Locate the cell with the specified text and output its (x, y) center coordinate. 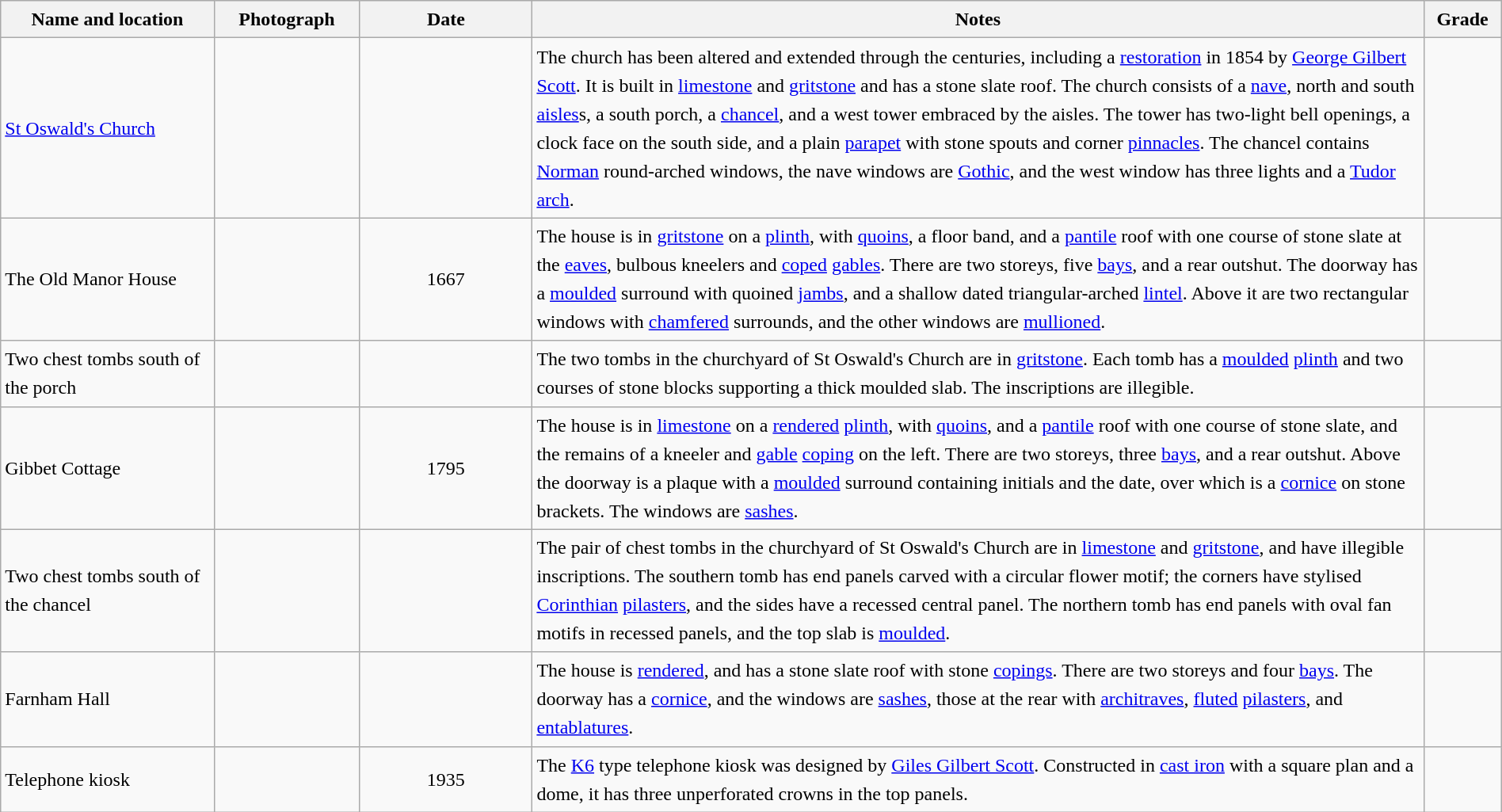
Two chest tombs south of the porch (108, 374)
Two chest tombs south of the chancel (108, 591)
Photograph (287, 19)
The Old Manor House (108, 279)
1795 (446, 467)
Gibbet Cottage (108, 467)
Grade (1462, 19)
Telephone kiosk (108, 780)
1935 (446, 780)
St Oswald's Church (108, 128)
Farnham Hall (108, 699)
Date (446, 19)
Notes (978, 19)
Name and location (108, 19)
1667 (446, 279)
